Return [X, Y] of the center of cell containing provided text 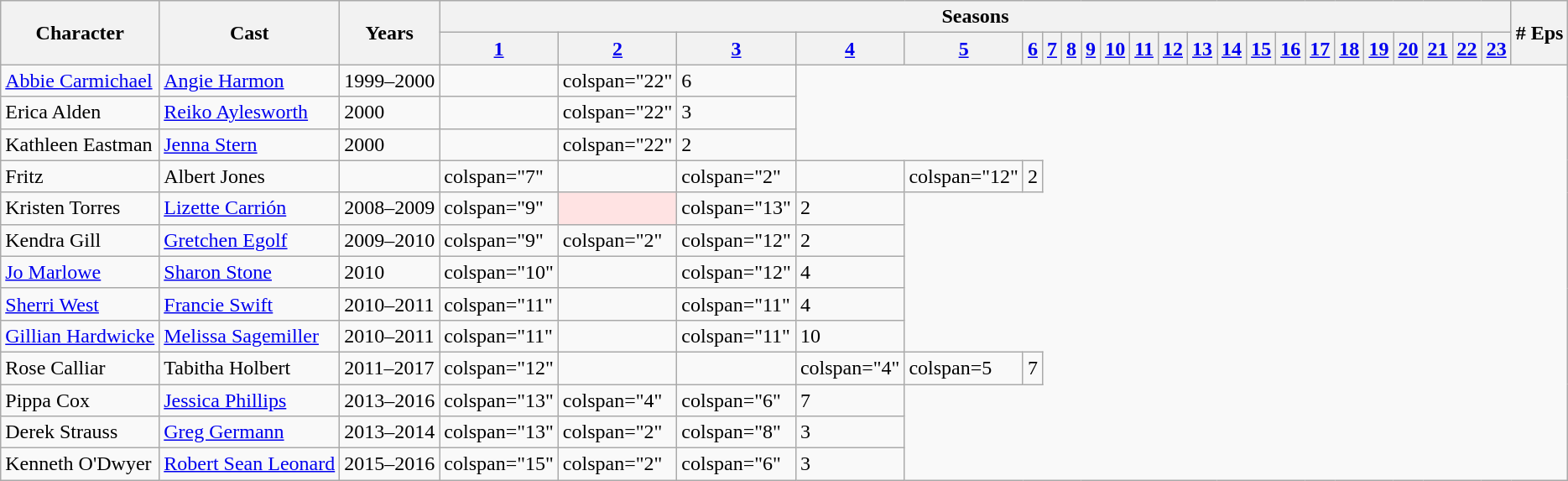
21 [1438, 49]
16 [1290, 49]
Jessica Phillips [250, 400]
20 [1408, 49]
Robert Sean Leonard [250, 464]
Years [389, 33]
# Eps [1539, 33]
Erica Alden [81, 112]
Kristen Torres [81, 208]
colspan="15" [499, 464]
2010 [389, 272]
Francie Swift [250, 304]
Fritz [81, 176]
1999–2000 [389, 81]
Reiko Aylesworth [250, 112]
19 [1379, 49]
Gretchen Egolf [250, 240]
Rose Calliar [81, 368]
Kathleen Eastman [81, 144]
Pippa Cox [81, 400]
14 [1232, 49]
13 [1203, 49]
Abbie Carmichael [81, 81]
Gillian Hardwicke [81, 336]
Character [81, 33]
Kendra Gill [81, 240]
22 [1466, 49]
colspan="10" [499, 272]
Melissa Sagemiller [250, 336]
Seasons [975, 17]
Sharon Stone [250, 272]
17 [1321, 49]
18 [1349, 49]
23 [1497, 49]
2011–2017 [389, 368]
12 [1173, 49]
2013–2014 [389, 432]
5 [964, 49]
Cast [250, 33]
Angie Harmon [250, 81]
2009–2010 [389, 240]
Sherri West [81, 304]
Albert Jones [250, 176]
15 [1262, 49]
colspan=5 [964, 368]
Tabitha Holbert [250, 368]
Kenneth O'Dwyer [81, 464]
Jenna Stern [250, 144]
colspan="7" [499, 176]
colspan="8" [737, 432]
2015–2016 [389, 464]
11 [1144, 49]
Derek Strauss [81, 432]
Lizette Carrión [250, 208]
Greg Germann [250, 432]
2013–2016 [389, 400]
2008–2009 [389, 208]
Jo Marlowe [81, 272]
9 [1091, 49]
1 [499, 49]
8 [1072, 49]
